Pinpoint the cell where the given text exists, returning its [X, Y] midpoint coordinate. 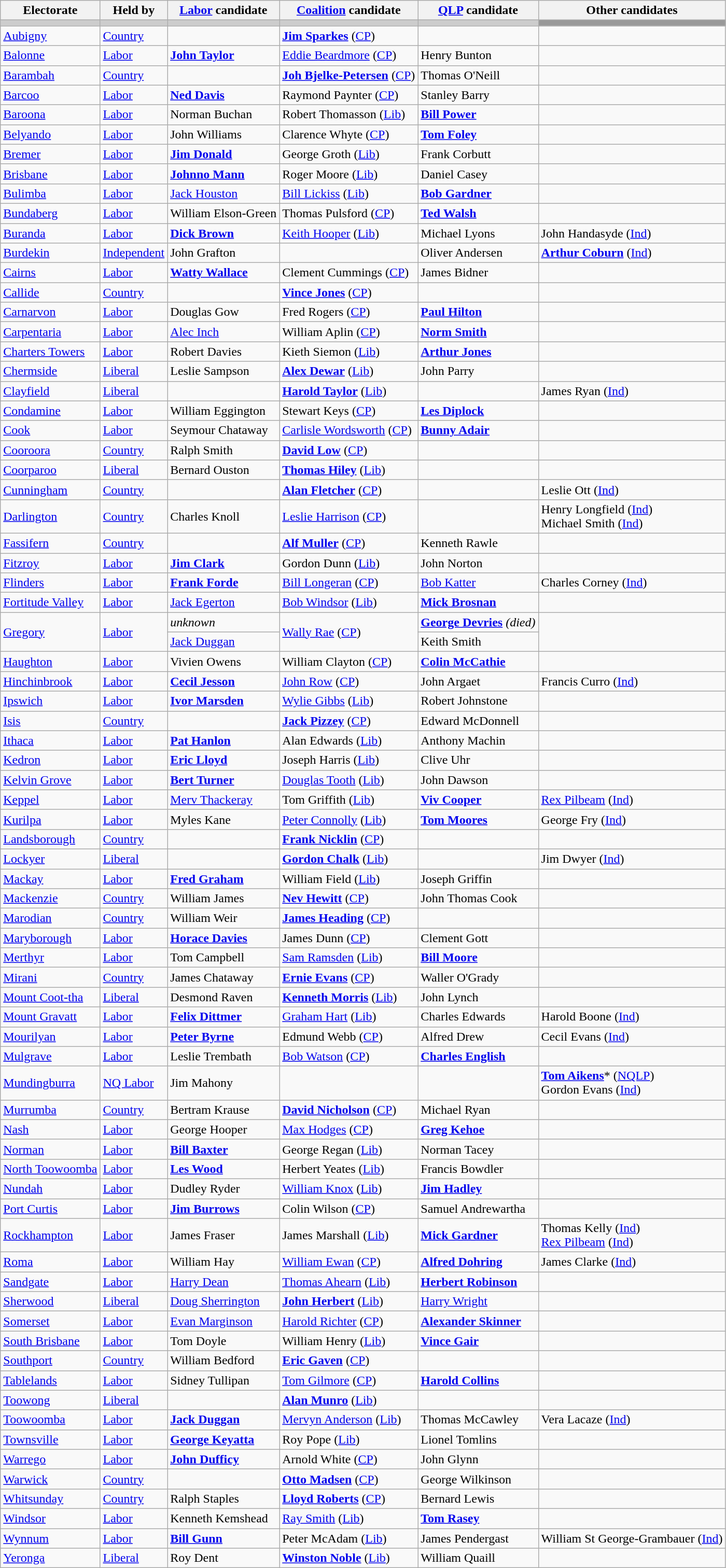
Edward McDonnell [478, 721]
South Brisbane [50, 1341]
NQ Labor [134, 1083]
John Thomas Cook [478, 899]
Wylie Gibbs (Lib) [348, 701]
John Argaet [478, 681]
Lloyd Roberts (CP) [348, 1499]
John Herbert (Lib) [348, 1301]
Warrego [50, 1459]
Desmond Raven [224, 997]
Isis [50, 721]
Townsville [50, 1439]
Roma [50, 1262]
Bunny Adair [478, 430]
Rex Pilbeam (Ind) [632, 800]
Felix Dittmer [224, 1017]
Thomas Kelly (Ind) Rex Pilbeam (Ind) [632, 1235]
Winston Noble (Lib) [348, 1558]
Mount Coot-tha [50, 997]
Raymond Paynter (CP) [348, 95]
Charles Edwards [478, 1017]
Bob Windsor (Lib) [348, 603]
Mirani [50, 977]
Harry Wright [478, 1301]
Sam Ramsden (Lib) [348, 958]
Ipswich [50, 701]
Labor candidate [224, 10]
Bob Gardner [478, 193]
Ernie Evans (CP) [348, 977]
Doug Sherrington [224, 1301]
Alan Fletcher (CP) [348, 489]
Kedron [50, 760]
William St George-Grambauer (Ind) [632, 1538]
Jim Clark [224, 563]
Paul Hilton [478, 312]
Vince Jones (CP) [348, 292]
Frank Corbutt [478, 154]
Coorparoo [50, 470]
Fred Rogers (CP) [348, 312]
Keppel [50, 800]
Wally Rae (CP) [348, 632]
Harold Collins [478, 1380]
Sandgate [50, 1282]
Ithaca [50, 740]
Southport [50, 1361]
Clive Uhr [478, 760]
Arthur Coburn (Ind) [632, 253]
Coalition candidate [348, 10]
John Handasyde (Ind) [632, 233]
Michael Ryan [478, 1110]
William Aplin (CP) [348, 332]
Lionel Tomlins [478, 1439]
John Norton [478, 563]
Frank Forde [224, 583]
Bernard Lewis [478, 1499]
Tom Campbell [224, 958]
Harold Taylor (Lib) [348, 391]
Francis Curro (Ind) [632, 681]
Eric Lloyd [224, 760]
Alec Inch [224, 332]
George Groth (Lib) [348, 154]
Tablelands [50, 1380]
Rockhampton [50, 1235]
Waller O'Grady [478, 977]
Roger Moore (Lib) [348, 174]
Tom Rasey [478, 1518]
Mick Brosnan [478, 603]
Vera Lacaze (Ind) [632, 1420]
Norm Smith [478, 332]
Douglas Gow [224, 312]
Douglas Tooth (Lib) [348, 780]
Charters Towers [50, 352]
Thomas Hiley (Lib) [348, 470]
Harold Richter (CP) [348, 1321]
Wynnum [50, 1538]
Bill Moore [478, 958]
Alex Dewar (Lib) [348, 371]
Whitsunday [50, 1499]
Watty Wallace [224, 273]
Colin Wilson (CP) [348, 1209]
Norman Buchan [224, 115]
Bill Longeran (CP) [348, 583]
Robert Johnstone [478, 701]
James Bidner [478, 273]
James Clarke (Ind) [632, 1262]
Herbert Robinson [478, 1282]
Brisbane [50, 174]
Bulimba [50, 193]
Clayfield [50, 391]
Mundingburra [50, 1083]
Leslie Harrison (CP) [348, 516]
Gregory [50, 632]
Mount Gravatt [50, 1017]
Jack Pizzey (CP) [348, 721]
Marodian [50, 918]
Joseph Griffin [478, 879]
Norman Tacey [478, 1149]
Les Diplock [478, 411]
Balonne [50, 55]
John Lynch [478, 997]
George Wilkinson [478, 1479]
George Hooper [224, 1129]
Dudley Ryder [224, 1188]
Bob Watson (CP) [348, 1056]
Barcoo [50, 95]
Colin McCathie [478, 662]
Bill Power [478, 115]
Jim Mahony [224, 1083]
Gordon Dunn (Lib) [348, 563]
Bundaberg [50, 213]
Daniel Casey [478, 174]
Windsor [50, 1518]
Darlington [50, 516]
Jim Dwyer (Ind) [632, 859]
Edmund Webb (CP) [348, 1037]
Ted Walsh [478, 213]
Electorate [50, 10]
Fitzroy [50, 563]
Bert Turner [224, 780]
QLP candidate [478, 10]
William Field (Lib) [348, 879]
Norman [50, 1149]
Alfred Dohring [478, 1262]
Mackay [50, 879]
Clarence Whyte (CP) [348, 134]
Charles Knoll [224, 516]
Greg Kehoe [478, 1129]
John Taylor [224, 55]
William Knox (Lib) [348, 1188]
James Marshall (Lib) [348, 1235]
Eddie Beardmore (CP) [348, 55]
Haughton [50, 662]
John Parry [478, 371]
Buranda [50, 233]
Merthyr [50, 958]
Ralph Smith [224, 450]
Tom Gilmore (CP) [348, 1380]
Clement Gott [478, 938]
Thomas McCawley [478, 1420]
Viv Cooper [478, 800]
Bill Baxter [224, 1149]
Cook [50, 430]
Robert Davies [224, 352]
Burdekin [50, 253]
Kieth Siemon (Lib) [348, 352]
Frank Nicklin (CP) [348, 839]
Jim Sparkes (CP) [348, 36]
Carpentaria [50, 332]
Condamine [50, 411]
Somerset [50, 1321]
John Row (CP) [348, 681]
George Regan (Lib) [348, 1149]
Roy Pope (Lib) [348, 1439]
Alan Munro (Lib) [348, 1400]
Stewart Keys (CP) [348, 411]
Jack Egerton [224, 603]
Graham Hart (Lib) [348, 1017]
Thomas Ahearn (Lib) [348, 1282]
Cunningham [50, 489]
Thomas Pulsford (CP) [348, 213]
William Hay [224, 1262]
Fassifern [50, 543]
Carlisle Wordsworth (CP) [348, 430]
Oliver Andersen [478, 253]
John Dawson [478, 780]
William Eggington [224, 411]
William Henry (Lib) [348, 1341]
Henry Bunton [478, 55]
Cecil Jesson [224, 681]
Ned Davis [224, 95]
George Fry (Ind) [632, 819]
Horace Davies [224, 938]
Toowoomba [50, 1420]
Roy Dent [224, 1558]
Bob Katter [478, 583]
Aubigny [50, 36]
Cecil Evans (Ind) [632, 1037]
Thomas O'Neill [478, 75]
Jim Donald [224, 154]
Joseph Harris (Lib) [348, 760]
Arthur Jones [478, 352]
Kenneth Rawle [478, 543]
Fortitude Valley [50, 603]
Toowong [50, 1400]
George Devries (died) [478, 622]
Ray Smith (Lib) [348, 1518]
Samuel Andrewartha [478, 1209]
Flinders [50, 583]
Clement Cummings (CP) [348, 273]
Arnold White (CP) [348, 1459]
William Weir [224, 918]
Carnarvon [50, 312]
George Keyatta [224, 1439]
James Fraser [224, 1235]
Jack Houston [224, 193]
Barambah [50, 75]
Herbert Yeates (Lib) [348, 1169]
Callide [50, 292]
Sherwood [50, 1301]
Tom Foley [478, 134]
Mackenzie [50, 899]
Vivien Owens [224, 662]
Maryborough [50, 938]
Hinchinbrook [50, 681]
Cairns [50, 273]
Mervyn Anderson (Lib) [348, 1420]
Robert Thomasson (Lib) [348, 115]
Myles Kane [224, 819]
Sidney Tullipan [224, 1380]
Evan Marginson [224, 1321]
Keith Smith [478, 642]
Warwick [50, 1479]
Tom Doyle [224, 1341]
Alexander Skinner [478, 1321]
David Nicholson (CP) [348, 1110]
Cooroora [50, 450]
Seymour Chataway [224, 430]
John Dufficy [224, 1459]
Nash [50, 1129]
Kenneth Morris (Lib) [348, 997]
William James [224, 899]
Francis Bowdler [478, 1169]
John Glynn [478, 1459]
Lockyer [50, 859]
Otto Madsen (CP) [348, 1479]
William Ewan (CP) [348, 1262]
Stanley Barry [478, 95]
Jim Burrows [224, 1209]
Alf Muller (CP) [348, 543]
Peter McAdam (Lib) [348, 1538]
Tom Griffith (Lib) [348, 800]
Port Curtis [50, 1209]
Gordon Chalk (Lib) [348, 859]
Other candidates [632, 10]
Mick Gardner [478, 1235]
Les Wood [224, 1169]
Bill Lickiss (Lib) [348, 193]
Kurilpa [50, 819]
Tom Moores [478, 819]
William Elson-Green [224, 213]
Max Hodges (CP) [348, 1129]
Alan Edwards (Lib) [348, 740]
Independent [134, 253]
John Williams [224, 134]
Henry Longfield (Ind) Michael Smith (Ind) [632, 516]
Kenneth Kemshead [224, 1518]
Johnno Mann [224, 174]
Nev Hewitt (CP) [348, 899]
William Quaill [478, 1558]
Leslie Trembath [224, 1056]
Merv Thackeray [224, 800]
Tom Aikens* (NQLP) Gordon Evans (Ind) [632, 1083]
Chermside [50, 371]
Jim Hadley [478, 1188]
Leslie Sampson [224, 371]
Peter Byrne [224, 1037]
Ralph Staples [224, 1499]
Kelvin Grove [50, 780]
Dick Brown [224, 233]
Vince Gair [478, 1341]
Mulgrave [50, 1056]
Fred Graham [224, 879]
Belyando [50, 134]
Leslie Ott (Ind) [632, 489]
Pat Hanlon [224, 740]
Ivor Marsden [224, 701]
Murrumba [50, 1110]
Baroona [50, 115]
Bremer [50, 154]
unknown [224, 622]
William Clayton (CP) [348, 662]
Anthony Machin [478, 740]
Held by [134, 10]
North Toowoomba [50, 1169]
John Grafton [224, 253]
James Chataway [224, 977]
Bill Gunn [224, 1538]
James Ryan (Ind) [632, 391]
Joh Bjelke-Petersen (CP) [348, 75]
Alfred Drew [478, 1037]
Bernard Ouston [224, 470]
Harold Boone (Ind) [632, 1017]
Yeronga [50, 1558]
Nundah [50, 1188]
Harry Dean [224, 1282]
Charles English [478, 1056]
Keith Hooper (Lib) [348, 233]
Michael Lyons [478, 233]
William Bedford [224, 1361]
David Low (CP) [348, 450]
Charles Corney (Ind) [632, 583]
James Pendergast [478, 1538]
Peter Connolly (Lib) [348, 819]
Landsborough [50, 839]
Eric Gaven (CP) [348, 1361]
James Heading (CP) [348, 918]
James Dunn (CP) [348, 938]
Mourilyan [50, 1037]
Bertram Krause [224, 1110]
